Pinpoint the cell where the given text exists, returning its [x, y] midpoint coordinate. 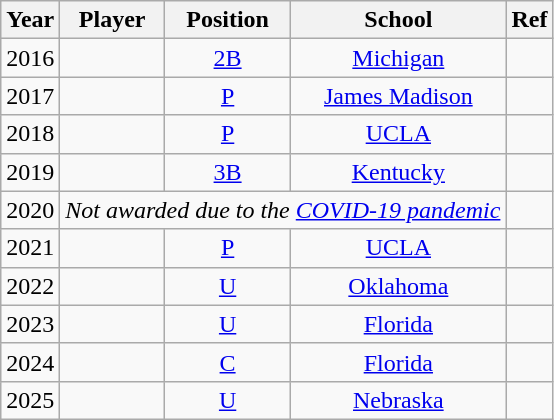
2024 [30, 362]
Position [227, 20]
Nebraska [398, 400]
Ref [530, 20]
2020 [30, 210]
2B [227, 58]
Oklahoma [398, 286]
Not awarded due to the COVID-19 pandemic [283, 210]
Player [112, 20]
C [227, 362]
2018 [30, 134]
Kentucky [398, 172]
Year [30, 20]
3B [227, 172]
2016 [30, 58]
2019 [30, 172]
2021 [30, 248]
2017 [30, 96]
2023 [30, 324]
James Madison [398, 96]
Michigan [398, 58]
2025 [30, 400]
School [398, 20]
2022 [30, 286]
